Return (x, y) of the center of cell containing provided text 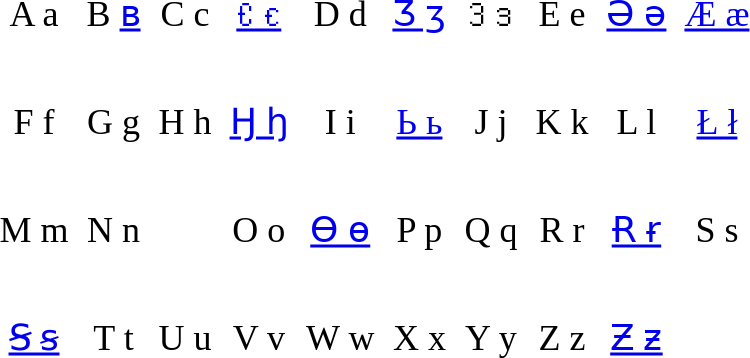
I i (340, 122)
L l (636, 122)
Ꜧ ꜧ (259, 122)
Ɵ ɵ (340, 230)
H h (185, 122)
R r (562, 230)
P p (420, 230)
J j (491, 122)
Ɍ ɍ (636, 230)
Ь ь (420, 122)
K k (562, 122)
Q q (491, 230)
G g (114, 122)
O o (259, 230)
N n (114, 230)
